Scan for the cell matching the given text and deliver its (x, y) coordinate at center. 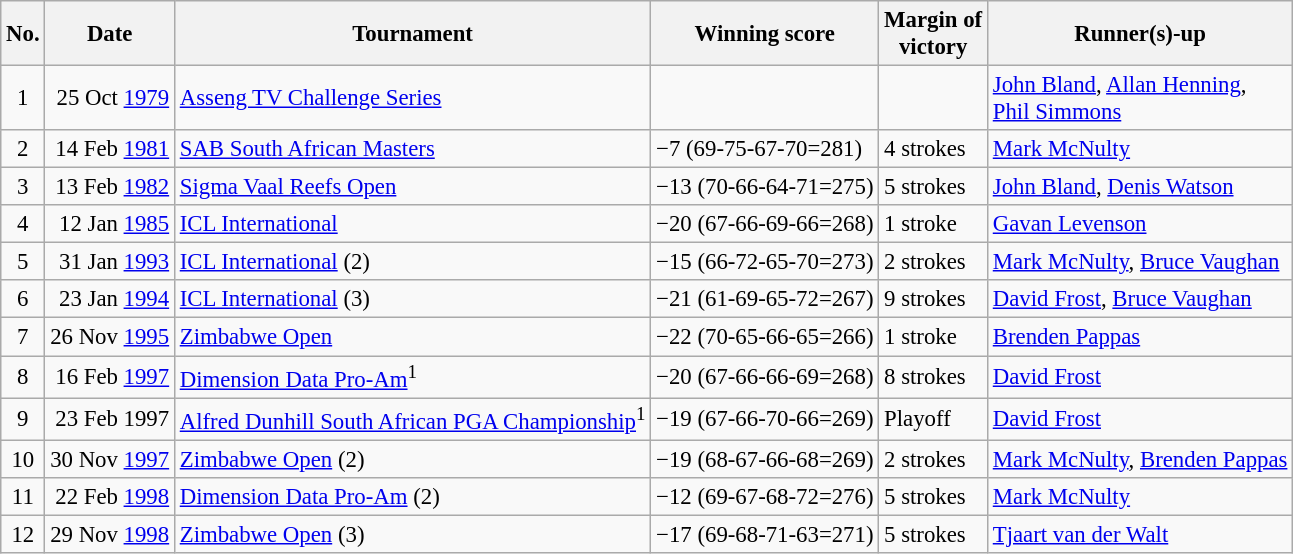
25 Oct 1979 (110, 98)
12 (23, 534)
ICL International (2) (412, 262)
Alfred Dunhill South African PGA Championship1 (412, 419)
9 strokes (934, 299)
−20 (67-66-69-66=268) (765, 224)
4 (23, 224)
6 (23, 299)
4 strokes (934, 149)
8 (23, 377)
12 Jan 1985 (110, 224)
Zimbabwe Open (2) (412, 459)
−7 (69-75-67-70=281) (765, 149)
Mark McNulty, Bruce Vaughan (1140, 262)
16 Feb 1997 (110, 377)
−19 (67-66-70-66=269) (765, 419)
Asseng TV Challenge Series (412, 98)
26 Nov 1995 (110, 337)
Margin ofvictory (934, 34)
John Bland, Denis Watson (1140, 187)
−22 (70-65-66-65=266) (765, 337)
Winning score (765, 34)
Sigma Vaal Reefs Open (412, 187)
14 Feb 1981 (110, 149)
ICL International (3) (412, 299)
Dimension Data Pro-Am1 (412, 377)
23 Feb 1997 (110, 419)
Date (110, 34)
−20 (67-66-66-69=268) (765, 377)
Tournament (412, 34)
22 Feb 1998 (110, 497)
−19 (68-67-66-68=269) (765, 459)
1 (23, 98)
−12 (69-67-68-72=276) (765, 497)
−21 (61-69-65-72=267) (765, 299)
Mark McNulty, Brenden Pappas (1140, 459)
31 Jan 1993 (110, 262)
ICL International (412, 224)
−17 (69-68-71-63=271) (765, 534)
Gavan Levenson (1140, 224)
Playoff (934, 419)
29 Nov 1998 (110, 534)
13 Feb 1982 (110, 187)
No. (23, 34)
2 (23, 149)
David Frost, Bruce Vaughan (1140, 299)
11 (23, 497)
Runner(s)-up (1140, 34)
3 (23, 187)
−13 (70-66-64-71=275) (765, 187)
7 (23, 337)
Zimbabwe Open (3) (412, 534)
Dimension Data Pro-Am (2) (412, 497)
SAB South African Masters (412, 149)
23 Jan 1994 (110, 299)
Brenden Pappas (1140, 337)
−15 (66-72-65-70=273) (765, 262)
5 (23, 262)
30 Nov 1997 (110, 459)
9 (23, 419)
10 (23, 459)
8 strokes (934, 377)
Zimbabwe Open (412, 337)
Tjaart van der Walt (1140, 534)
John Bland, Allan Henning, Phil Simmons (1140, 98)
